From the cell containing the given text, extract its center point as (X, Y) coordinate. 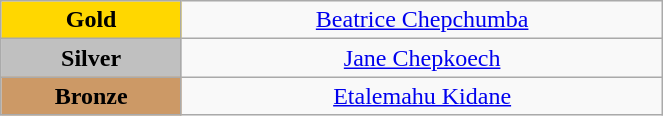
Silver (92, 58)
Beatrice Chepchumba (422, 20)
Bronze (92, 96)
Gold (92, 20)
Etalemahu Kidane (422, 96)
Jane Chepkoech (422, 58)
